Scan for the cell matching the given text and deliver its [x, y] coordinate at center. 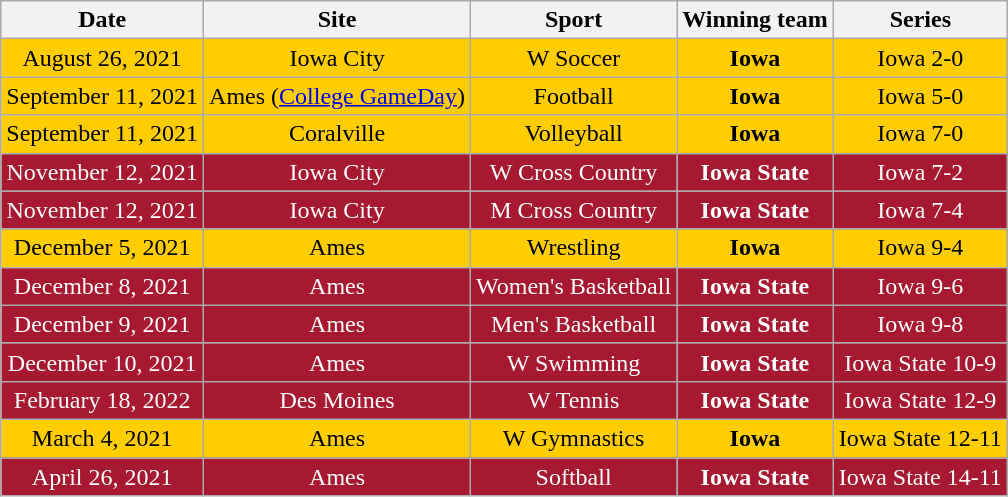
December 8, 2021 [102, 286]
W Tennis [574, 400]
Iowa State 10-9 [920, 362]
W Swimming [574, 362]
December 5, 2021 [102, 248]
Coralville [338, 134]
Date [102, 20]
W Gymnastics [574, 438]
Iowa 7-0 [920, 134]
Des Moines [338, 400]
Iowa State 14-11 [920, 477]
Iowa 9-4 [920, 248]
Iowa 2-0 [920, 58]
Volleyball [574, 134]
Ames (College GameDay) [338, 96]
Iowa State 12-11 [920, 438]
August 26, 2021 [102, 58]
Wrestling [574, 248]
February 18, 2022 [102, 400]
Iowa 7-4 [920, 210]
April 26, 2021 [102, 477]
Softball [574, 477]
Football [574, 96]
December 10, 2021 [102, 362]
W Cross Country [574, 172]
Iowa State 12-9 [920, 400]
Iowa 7-2 [920, 172]
W Soccer [574, 58]
Iowa 9-8 [920, 324]
Winning team [756, 20]
Men's Basketball [574, 324]
Sport [574, 20]
Series [920, 20]
March 4, 2021 [102, 438]
December 9, 2021 [102, 324]
M Cross Country [574, 210]
Women's Basketball [574, 286]
Iowa 5-0 [920, 96]
Iowa 9-6 [920, 286]
Site [338, 20]
